Provide the (X, Y) coordinate of the cell's center where the given text is located.  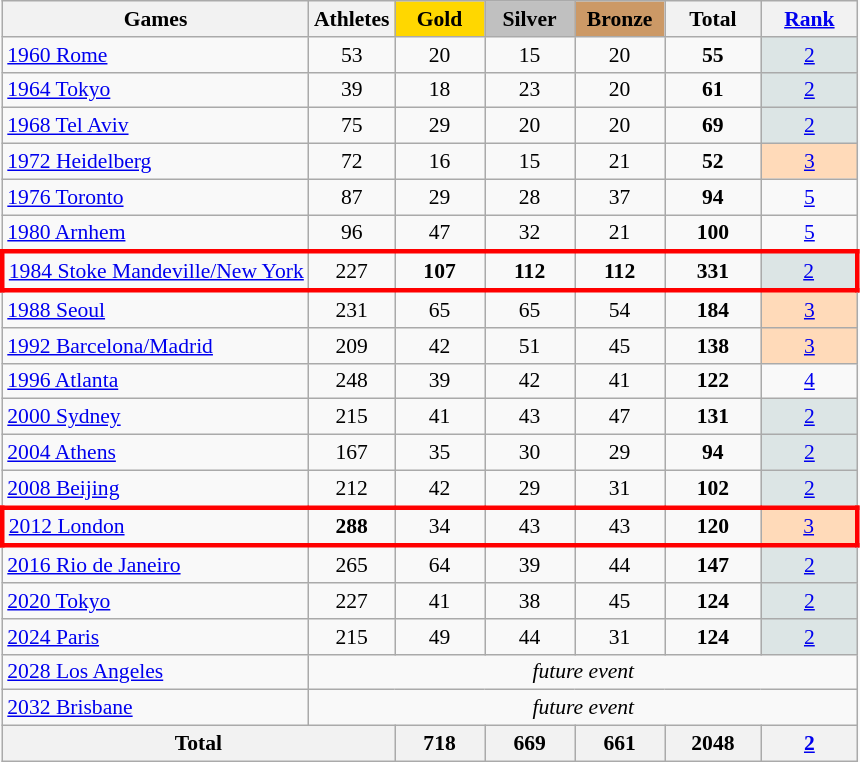
37 (620, 197)
1960 Rome (156, 55)
184 (714, 310)
55 (714, 55)
54 (620, 310)
661 (620, 744)
2032 Brisbane (156, 708)
34 (440, 526)
718 (440, 744)
1988 Seoul (156, 310)
72 (352, 162)
107 (440, 272)
53 (352, 55)
4 (810, 381)
1980 Arnhem (156, 234)
35 (440, 453)
96 (352, 234)
2020 Tokyo (156, 601)
138 (714, 346)
1968 Tel Aviv (156, 126)
2012 London (156, 526)
2048 (714, 744)
61 (714, 90)
38 (530, 601)
265 (352, 564)
52 (714, 162)
1964 Tokyo (156, 90)
212 (352, 488)
288 (352, 526)
Silver (530, 19)
Rank (810, 19)
87 (352, 197)
2016 Rio de Janeiro (156, 564)
122 (714, 381)
231 (352, 310)
28 (530, 197)
102 (714, 488)
1976 Toronto (156, 197)
49 (440, 637)
16 (440, 162)
1972 Heidelberg (156, 162)
75 (352, 126)
248 (352, 381)
1992 Barcelona/Madrid (156, 346)
167 (352, 453)
64 (440, 564)
2028 Los Angeles (156, 672)
Gold (440, 19)
Bronze (620, 19)
51 (530, 346)
1984 Stoke Mandeville/New York (156, 272)
Games (156, 19)
30 (530, 453)
2008 Beijing (156, 488)
18 (440, 90)
100 (714, 234)
2024 Paris (156, 637)
120 (714, 526)
147 (714, 564)
Athletes (352, 19)
32 (530, 234)
69 (714, 126)
331 (714, 272)
131 (714, 417)
669 (530, 744)
2000 Sydney (156, 417)
23 (530, 90)
1996 Atlanta (156, 381)
2004 Athens (156, 453)
209 (352, 346)
